Identify which cell holds the provided text, then report its [X, Y] central coordinate. 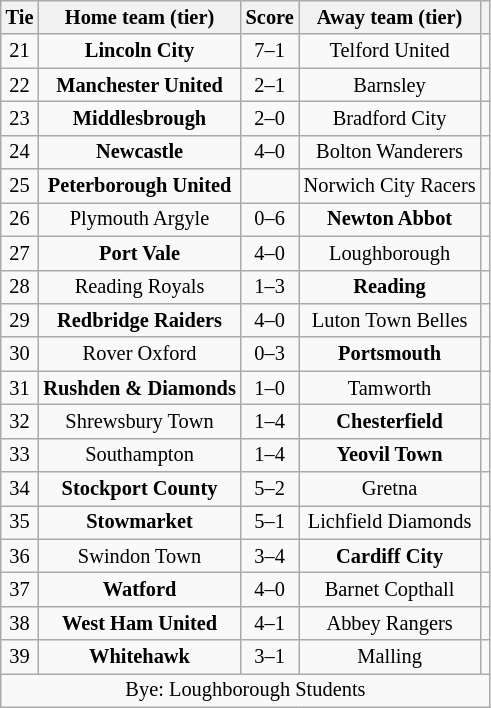
Away team (tier) [390, 17]
Chesterfield [390, 421]
Luton Town Belles [390, 320]
39 [20, 657]
Tie [20, 17]
37 [20, 589]
Shrewsbury Town [139, 421]
25 [20, 186]
Rushden & Diamonds [139, 388]
Malling [390, 657]
West Ham United [139, 623]
Port Vale [139, 253]
21 [20, 51]
Middlesbrough [139, 118]
Lincoln City [139, 51]
23 [20, 118]
Newcastle [139, 152]
36 [20, 556]
Bye: Loughborough Students [246, 690]
Peterborough United [139, 186]
Stockport County [139, 489]
Southampton [139, 455]
Manchester United [139, 85]
Home team (tier) [139, 17]
1–0 [270, 388]
3–4 [270, 556]
Swindon Town [139, 556]
Norwich City Racers [390, 186]
Reading [390, 287]
28 [20, 287]
24 [20, 152]
27 [20, 253]
Plymouth Argyle [139, 219]
Newton Abbot [390, 219]
4–1 [270, 623]
0–6 [270, 219]
1–3 [270, 287]
29 [20, 320]
3–1 [270, 657]
Lichfield Diamonds [390, 522]
Whitehawk [139, 657]
Abbey Rangers [390, 623]
Stowmarket [139, 522]
Portsmouth [390, 354]
Telford United [390, 51]
30 [20, 354]
34 [20, 489]
38 [20, 623]
0–3 [270, 354]
7–1 [270, 51]
5–2 [270, 489]
Reading Royals [139, 287]
32 [20, 421]
Yeovil Town [390, 455]
Gretna [390, 489]
33 [20, 455]
Barnet Copthall [390, 589]
26 [20, 219]
Loughborough [390, 253]
Tamworth [390, 388]
5–1 [270, 522]
Watford [139, 589]
Rover Oxford [139, 354]
35 [20, 522]
Bradford City [390, 118]
2–0 [270, 118]
Score [270, 17]
22 [20, 85]
Barnsley [390, 85]
Cardiff City [390, 556]
Bolton Wanderers [390, 152]
31 [20, 388]
2–1 [270, 85]
Redbridge Raiders [139, 320]
